Provide the (X, Y) coordinate of the cell's center where the given text is located.  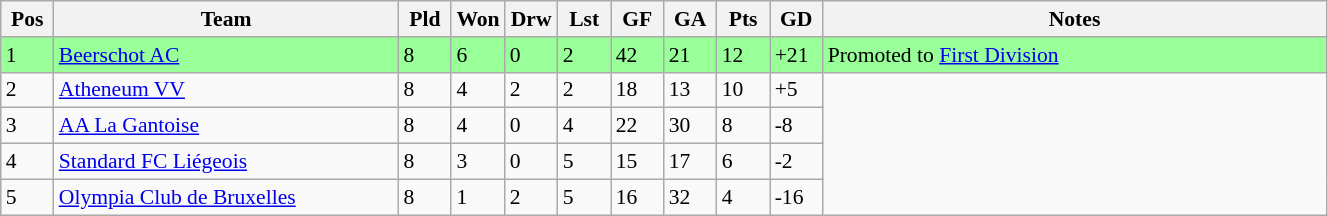
-16 (796, 197)
13 (690, 90)
GD (796, 19)
Pos (28, 19)
Team (226, 19)
Standard FC Liégeois (226, 162)
42 (638, 55)
Promoted to First Division (1075, 55)
10 (744, 90)
12 (744, 55)
30 (690, 126)
Notes (1075, 19)
22 (638, 126)
+5 (796, 90)
18 (638, 90)
15 (638, 162)
Beerschot AC (226, 55)
Pld (424, 19)
17 (690, 162)
AA La Gantoise (226, 126)
-8 (796, 126)
GF (638, 19)
16 (638, 197)
Pts (744, 19)
-2 (796, 162)
Olympia Club de Bruxelles (226, 197)
+21 (796, 55)
32 (690, 197)
GA (690, 19)
21 (690, 55)
Atheneum VV (226, 90)
Drw (532, 19)
Lst (584, 19)
Won (478, 19)
